Provide the (x, y) coordinate of the cell's center where the given text is located.  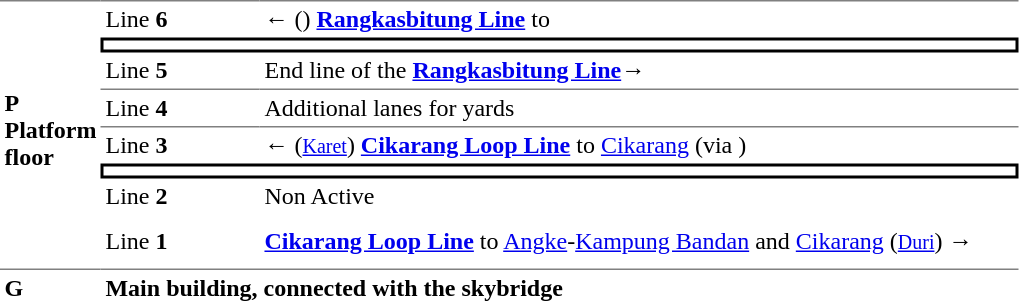
Line 6 (180, 19)
Additional lanes for yards (640, 107)
Cikarang Loop Line to Angke-Kampung Bandan and Cikarang (Duri) → (640, 242)
Line 5 (180, 70)
← (Karet) Cikarang Loop Line to Cikarang (via ) (640, 145)
End line of the Rangkasbitung Line→ (640, 70)
Line 3 (180, 145)
← () Rangkasbitung Line to (640, 19)
Line 2 (180, 196)
Non Active (640, 196)
Line 4 (180, 107)
PPlatform floor (50, 130)
Line 1 (180, 242)
